Return the [x, y] coordinate for the center point of the cell that contains the specified text.  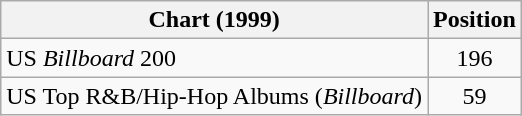
Position [475, 20]
59 [475, 96]
US Billboard 200 [214, 58]
US Top R&B/Hip-Hop Albums (Billboard) [214, 96]
196 [475, 58]
Chart (1999) [214, 20]
